Scan for the cell matching the given text and deliver its (x, y) coordinate at center. 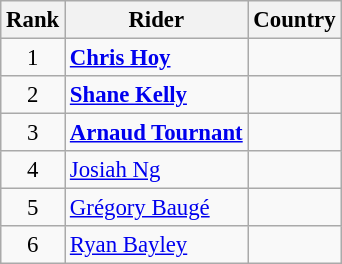
Josiah Ng (156, 170)
3 (33, 133)
2 (33, 95)
1 (33, 58)
5 (33, 208)
Grégory Baugé (156, 208)
Rank (33, 20)
Chris Hoy (156, 58)
6 (33, 245)
4 (33, 170)
Rider (156, 20)
Country (294, 20)
Ryan Bayley (156, 245)
Arnaud Tournant (156, 133)
Shane Kelly (156, 95)
